Scan for the cell matching the given text and deliver its (X, Y) coordinate at center. 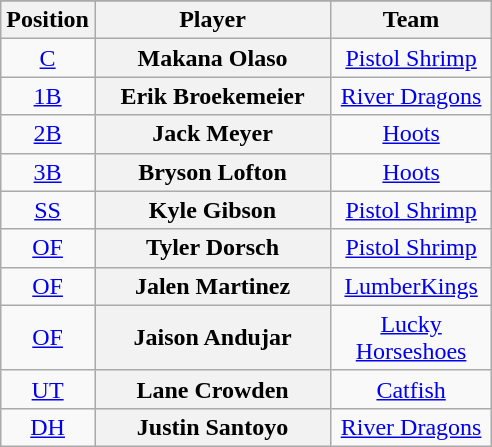
Tyler Dorsch (212, 248)
Lane Crowden (212, 389)
Team (412, 20)
Jalen Martinez (212, 286)
DH (48, 427)
Player (212, 20)
Makana Olaso (212, 58)
2B (48, 134)
3B (48, 172)
UT (48, 389)
Jaison Andujar (212, 338)
1B (48, 96)
Lucky Horseshoes (412, 338)
LumberKings (412, 286)
Jack Meyer (212, 134)
SS (48, 210)
C (48, 58)
Bryson Lofton (212, 172)
Kyle Gibson (212, 210)
Position (48, 20)
Catfish (412, 389)
Justin Santoyo (212, 427)
Erik Broekemeier (212, 96)
